Pinpoint the cell where the given text exists, returning its (X, Y) midpoint coordinate. 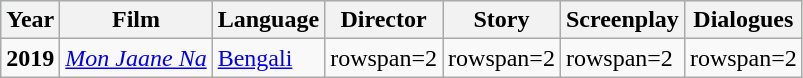
Language (268, 20)
Bengali (268, 58)
Screenplay (622, 20)
Year (30, 20)
Dialogues (743, 20)
2019 (30, 58)
Mon Jaane Na (136, 58)
Story (502, 20)
Director (384, 20)
Film (136, 20)
